Scan for the cell matching the given text and deliver its [x, y] coordinate at center. 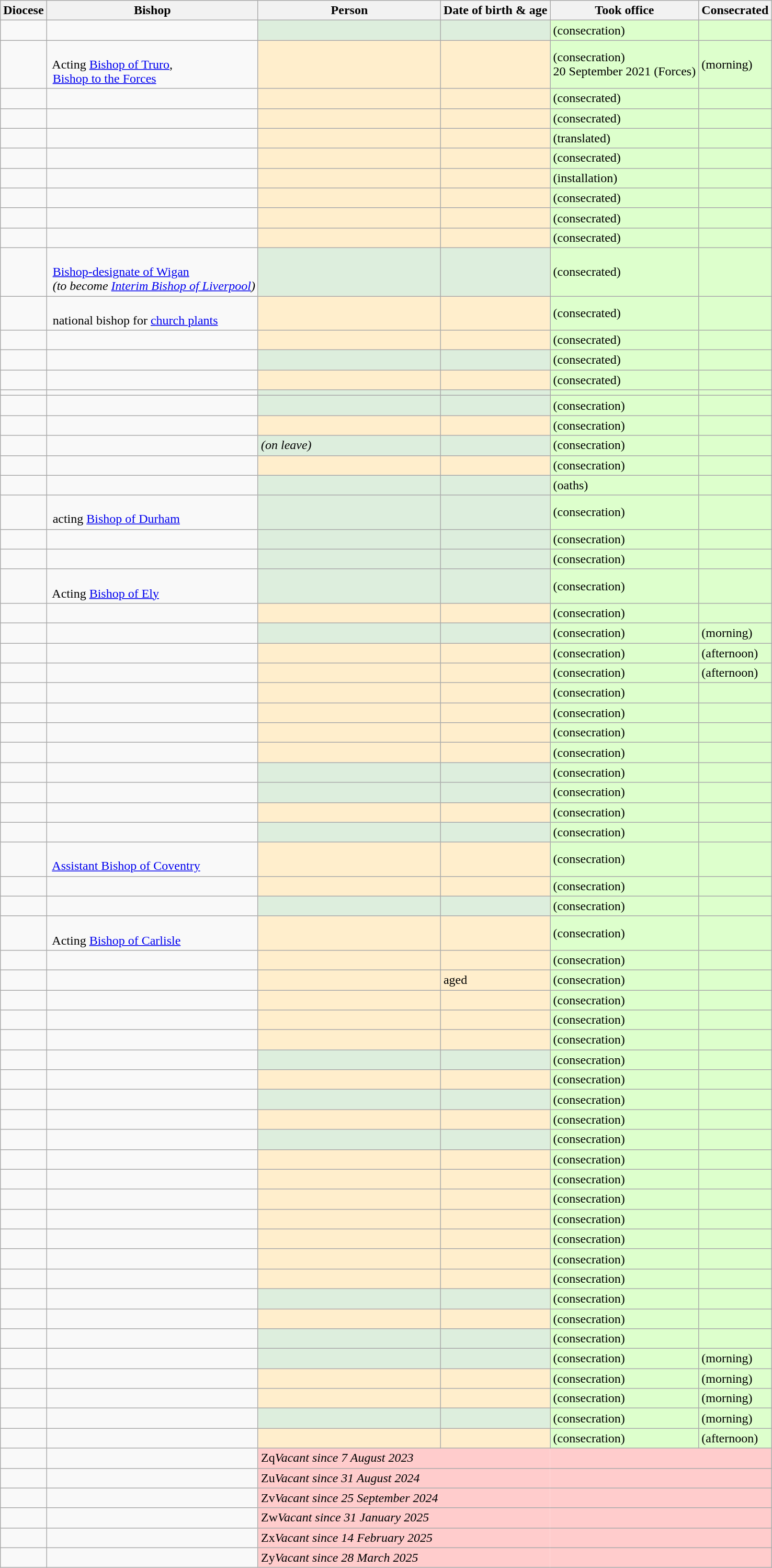
(installation) [625, 178]
ZvVacant since 25 September 2024 [349, 1498]
ZxVacant since 14 February 2025 [349, 1538]
Acting Bishop of Carlisle [152, 933]
(on leave) [349, 445]
Acting Bishop of Truro, Bishop to the Forces [152, 64]
Acting Bishop of Ely [152, 586]
aged [495, 980]
Date of birth & age [495, 10]
ZwVacant since 31 January 2025 [349, 1518]
ZqVacant since 7 August 2023 [349, 1458]
ZyVacant since 28 March 2025 [349, 1558]
Took office [625, 10]
Person [349, 10]
Diocese [24, 10]
(oaths) [625, 485]
Bishop [152, 10]
national bishop for church plants [152, 313]
(translated) [625, 138]
(consecration)20 September 2021 (Forces) [625, 64]
acting Bishop of Durham [152, 512]
ZuVacant since 31 August 2024 [349, 1478]
Bishop-designate of Wigan (to become Interim Bishop of Liverpool) [152, 272]
Assistant Bishop of Coventry [152, 859]
Consecrated [735, 10]
